Provide the (x, y) coordinate of the cell's center where the given text is located.  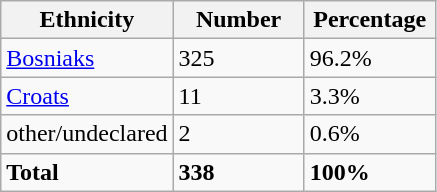
Total (87, 172)
100% (370, 172)
96.2% (370, 58)
11 (238, 96)
338 (238, 172)
325 (238, 58)
Ethnicity (87, 20)
3.3% (370, 96)
other/undeclared (87, 134)
Percentage (370, 20)
Croats (87, 96)
Number (238, 20)
Bosniaks (87, 58)
0.6% (370, 134)
2 (238, 134)
